Provide the [X, Y] coordinate of the cell's center where the given text is located.  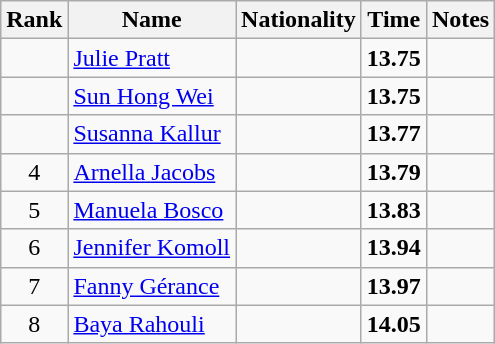
Arnella Jacobs [152, 172]
13.94 [394, 248]
Baya Rahouli [152, 324]
Manuela Bosco [152, 210]
Fanny Gérance [152, 286]
13.97 [394, 286]
Julie Pratt [152, 58]
13.83 [394, 210]
Jennifer Komoll [152, 248]
Rank [34, 20]
Susanna Kallur [152, 134]
7 [34, 286]
13.79 [394, 172]
4 [34, 172]
6 [34, 248]
8 [34, 324]
13.77 [394, 134]
Name [152, 20]
5 [34, 210]
Sun Hong Wei [152, 96]
Nationality [299, 20]
14.05 [394, 324]
Time [394, 20]
Notes [460, 20]
